Find where the given text appears and provide that cell's center as [X, Y] coordinate. 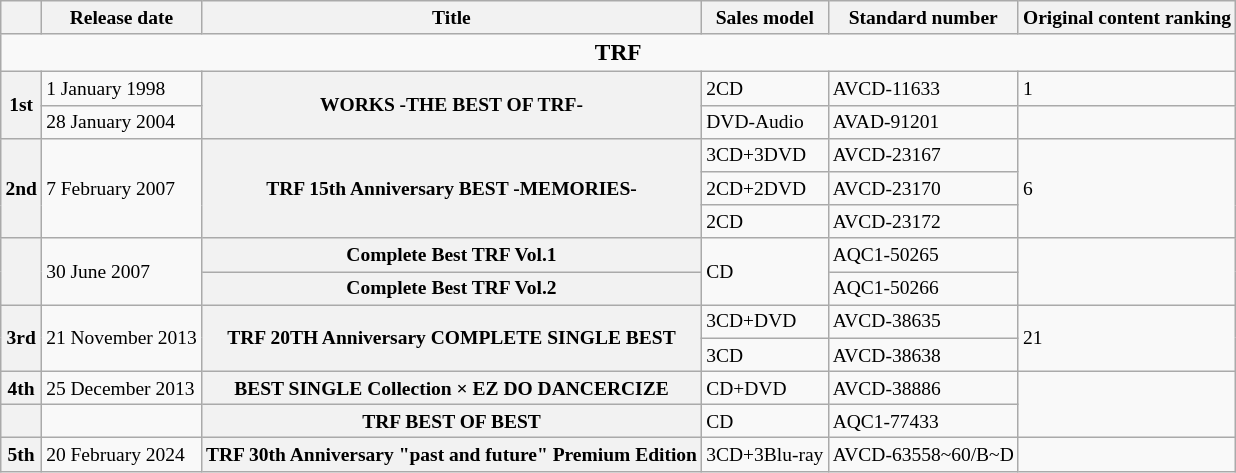
TRF [618, 53]
2CD+2DVD [765, 188]
AVCD-38886 [923, 388]
TRF 30th Anniversary "past and future" Premium Edition [451, 454]
6 [1126, 188]
AVCD-38635 [923, 322]
Original content ranking [1126, 18]
AVCD-63558~60/B~D [923, 454]
WORKS -THE BEST OF TRF- [451, 106]
AQC1-50266 [923, 288]
AQC1-77433 [923, 422]
TRF 20TH Anniversary COMPLETE SINGLE BEST [451, 338]
AVAD-91201 [923, 122]
CD+DVD [765, 388]
BEST SINGLE Collection × EZ DO DANCERCIZE [451, 388]
3CD [765, 354]
20 February 2024 [121, 454]
3CD+DVD [765, 322]
4th [22, 388]
Title [451, 18]
AVCD-23170 [923, 188]
Complete Best TRF Vol.1 [451, 254]
TRF BEST OF BEST [451, 422]
3CD+3DVD [765, 154]
Standard number [923, 18]
2nd [22, 188]
1st [22, 106]
AVCD-23167 [923, 154]
1 January 1998 [121, 88]
3CD+3Blu-ray [765, 454]
1 [1126, 88]
25 December 2013 [121, 388]
28 January 2004 [121, 122]
5th [22, 454]
3rd [22, 338]
30 June 2007 [121, 272]
7 February 2007 [121, 188]
DVD-Audio [765, 122]
AVCD-23172 [923, 222]
AQC1-50265 [923, 254]
AVCD-38638 [923, 354]
Sales model [765, 18]
Release date [121, 18]
21 November 2013 [121, 338]
Complete Best TRF Vol.2 [451, 288]
AVCD-11633 [923, 88]
TRF 15th Anniversary BEST -MEMORIES- [451, 188]
21 [1126, 338]
